Detect which cell encompasses the target text, then output its [X, Y] center coordinate. 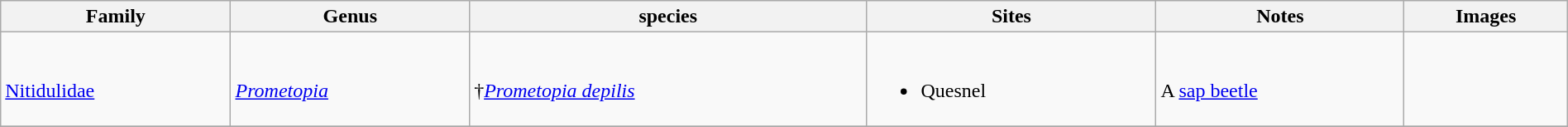
Family [116, 17]
Prometopia [351, 80]
Images [1485, 17]
A sap beetle [1280, 80]
Sites [1011, 17]
Genus [351, 17]
species [668, 17]
Nitidulidae [116, 80]
†Prometopia depilis [668, 80]
Quesnel [1011, 80]
Notes [1280, 17]
